Identify which cell holds the provided text, then report its (X, Y) central coordinate. 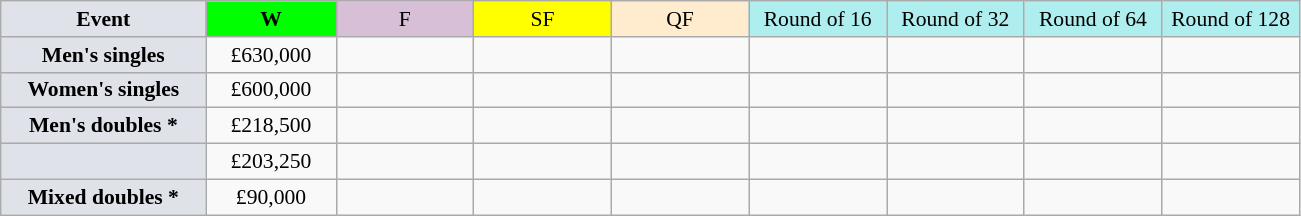
Round of 64 (1093, 19)
QF (680, 19)
Mixed doubles * (104, 197)
Men's singles (104, 55)
Women's singles (104, 90)
F (405, 19)
Event (104, 19)
£203,250 (271, 162)
Men's doubles * (104, 126)
Round of 16 (818, 19)
£90,000 (271, 197)
£218,500 (271, 126)
Round of 128 (1231, 19)
£600,000 (271, 90)
£630,000 (271, 55)
SF (543, 19)
W (271, 19)
Round of 32 (955, 19)
